Pinpoint the cell where the given text exists, returning its [X, Y] midpoint coordinate. 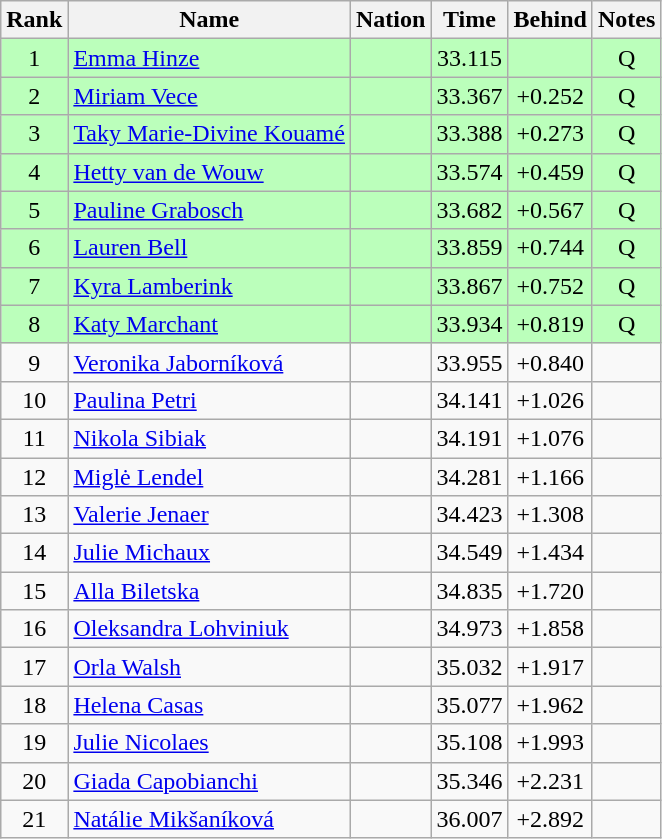
34.549 [470, 553]
Paulina Petri [210, 400]
+1.076 [550, 438]
19 [34, 743]
+1.917 [550, 667]
33.574 [470, 172]
Hetty van de Wouw [210, 172]
Rank [34, 20]
Katy Marchant [210, 324]
+1.166 [550, 477]
33.867 [470, 286]
Taky Marie-Divine Kouamé [210, 134]
34.281 [470, 477]
33.859 [470, 248]
5 [34, 210]
+2.231 [550, 781]
10 [34, 400]
1 [34, 58]
8 [34, 324]
Giada Capobianchi [210, 781]
+0.567 [550, 210]
12 [34, 477]
4 [34, 172]
Alla Biletska [210, 591]
Oleksandra Lohviniuk [210, 629]
33.955 [470, 362]
+0.840 [550, 362]
34.141 [470, 400]
Kyra Lamberink [210, 286]
Orla Walsh [210, 667]
17 [34, 667]
33.682 [470, 210]
2 [34, 96]
33.388 [470, 134]
Nikola Sibiak [210, 438]
+1.993 [550, 743]
33.367 [470, 96]
+0.252 [550, 96]
35.032 [470, 667]
36.007 [470, 819]
Miglė Lendel [210, 477]
15 [34, 591]
Natálie Mikšaníková [210, 819]
35.346 [470, 781]
Emma Hinze [210, 58]
34.835 [470, 591]
6 [34, 248]
Name [210, 20]
+1.434 [550, 553]
14 [34, 553]
16 [34, 629]
7 [34, 286]
+0.752 [550, 286]
Pauline Grabosch [210, 210]
+0.459 [550, 172]
Julie Nicolaes [210, 743]
3 [34, 134]
Behind [550, 20]
Helena Casas [210, 705]
34.423 [470, 515]
35.108 [470, 743]
Nation [390, 20]
Julie Michaux [210, 553]
+0.273 [550, 134]
+1.962 [550, 705]
20 [34, 781]
34.973 [470, 629]
18 [34, 705]
+1.308 [550, 515]
9 [34, 362]
33.115 [470, 58]
+0.744 [550, 248]
21 [34, 819]
Miriam Vece [210, 96]
Veronika Jaborníková [210, 362]
+0.819 [550, 324]
33.934 [470, 324]
35.077 [470, 705]
34.191 [470, 438]
Time [470, 20]
11 [34, 438]
Notes [626, 20]
+1.858 [550, 629]
Lauren Bell [210, 248]
+1.026 [550, 400]
Valerie Jenaer [210, 515]
+2.892 [550, 819]
+1.720 [550, 591]
13 [34, 515]
